Locate the cell with the specified text and output its (x, y) center coordinate. 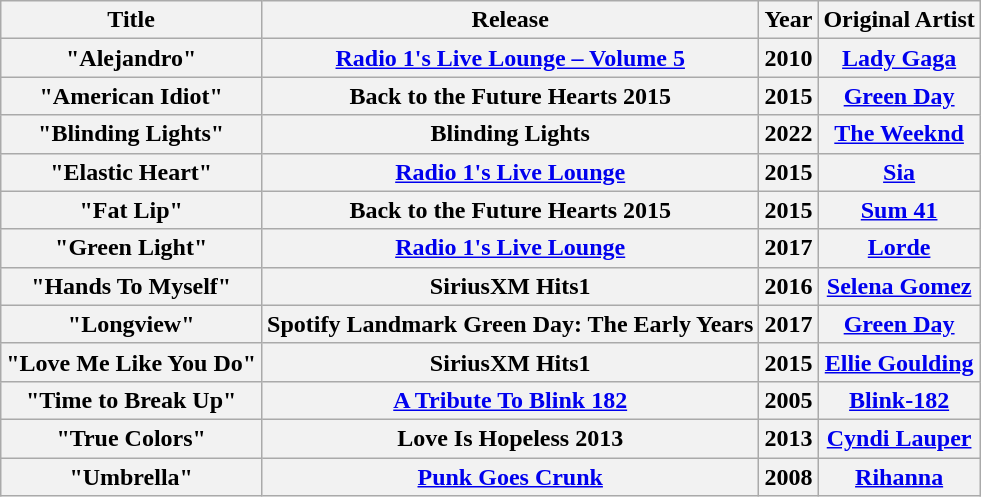
2022 (788, 134)
Sia (899, 172)
"Time to Break Up" (132, 400)
Lady Gaga (899, 58)
2005 (788, 400)
Title (132, 20)
"Love Me Like You Do" (132, 362)
Blinding Lights (510, 134)
Love Is Hopeless 2013 (510, 438)
Ellie Goulding (899, 362)
Original Artist (899, 20)
"Umbrella" (132, 477)
2010 (788, 58)
Cyndi Lauper (899, 438)
"Fat Lip" (132, 210)
2008 (788, 477)
"True Colors" (132, 438)
Radio 1's Live Lounge – Volume 5 (510, 58)
"Longview" (132, 324)
"Hands To Myself" (132, 286)
"Green Light" (132, 248)
Spotify Landmark Green Day: The Early Years (510, 324)
Punk Goes Crunk (510, 477)
Sum 41 (899, 210)
The Weeknd (899, 134)
"Alejandro" (132, 58)
Lorde (899, 248)
"Elastic Heart" (132, 172)
"American Idiot" (132, 96)
Year (788, 20)
Release (510, 20)
2016 (788, 286)
Blink-182 (899, 400)
"Blinding Lights" (132, 134)
2013 (788, 438)
Rihanna (899, 477)
Selena Gomez (899, 286)
A Tribute To Blink 182 (510, 400)
